Pinpoint the cell where the given text exists, returning its [x, y] midpoint coordinate. 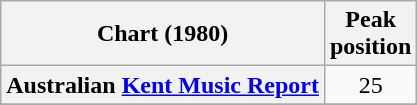
Australian Kent Music Report [163, 85]
Chart (1980) [163, 34]
Peakposition [370, 34]
25 [370, 85]
